Search for the cell housing the specified text and yield its [x, y] center coordinate. 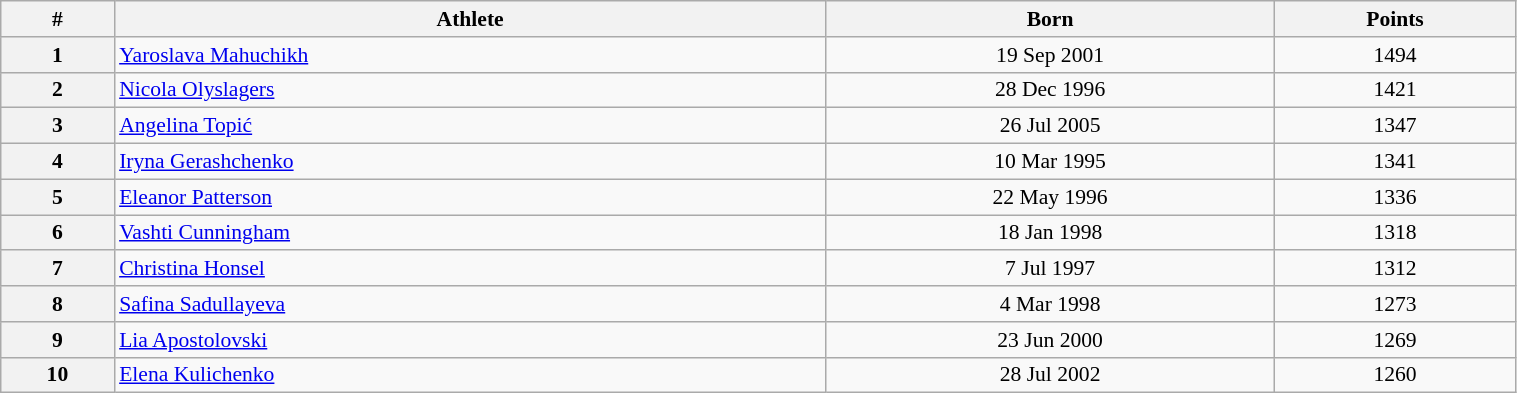
1260 [1395, 375]
10 [58, 375]
Athlete [470, 19]
7 Jul 1997 [1050, 269]
1421 [1395, 90]
4 [58, 162]
23 Jun 2000 [1050, 340]
1494 [1395, 55]
18 Jan 1998 [1050, 233]
2 [58, 90]
Angelina Topić [470, 126]
5 [58, 197]
1336 [1395, 197]
8 [58, 304]
22 May 1996 [1050, 197]
Nicola Olyslagers [470, 90]
3 [58, 126]
1341 [1395, 162]
7 [58, 269]
1269 [1395, 340]
9 [58, 340]
10 Mar 1995 [1050, 162]
Lia Apostolovski [470, 340]
1318 [1395, 233]
6 [58, 233]
1 [58, 55]
28 Dec 1996 [1050, 90]
Elena Kulichenko [470, 375]
1273 [1395, 304]
Iryna Gerashchenko [470, 162]
Born [1050, 19]
4 Mar 1998 [1050, 304]
28 Jul 2002 [1050, 375]
1312 [1395, 269]
26 Jul 2005 [1050, 126]
Eleanor Patterson [470, 197]
Safina Sadullayeva [470, 304]
1347 [1395, 126]
Vashti Cunningham [470, 233]
Christina Honsel [470, 269]
Points [1395, 19]
# [58, 19]
Yaroslava Mahuchikh [470, 55]
19 Sep 2001 [1050, 55]
